Capture the cell that displays the provided text and extract its [x, y] central coordinate. 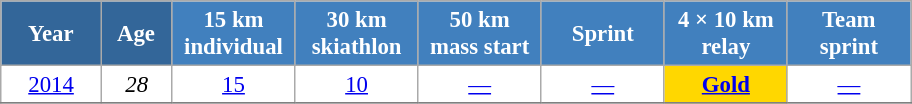
10 [356, 85]
30 km skiathlon [356, 34]
15 [234, 85]
50 km mass start [480, 34]
15 km individual [234, 34]
Year [52, 34]
4 × 10 km relay [726, 34]
28 [136, 85]
Gold [726, 85]
Sprint [602, 34]
2014 [52, 85]
Age [136, 34]
Team sprint [848, 34]
